Return (X, Y) of the center of cell containing provided text 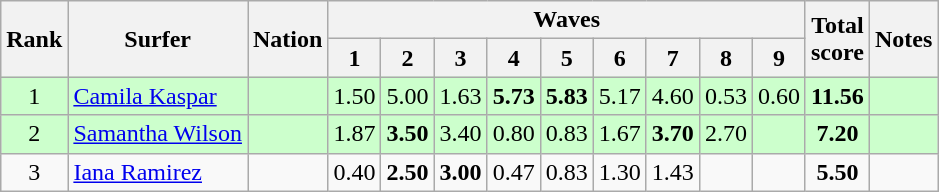
6 (620, 58)
Samantha Wilson (158, 134)
4.60 (672, 96)
11.56 (837, 96)
1.87 (354, 134)
Iana Ramirez (158, 172)
2.70 (726, 134)
5 (566, 58)
3.70 (672, 134)
5.50 (837, 172)
Waves (567, 20)
5.83 (566, 96)
5.00 (408, 96)
0.53 (726, 96)
0.60 (778, 96)
2.50 (408, 172)
3.50 (408, 134)
3.00 (460, 172)
0.47 (514, 172)
0.80 (514, 134)
Camila Kaspar (158, 96)
Totalscore (837, 39)
5.73 (514, 96)
8 (726, 58)
Rank (34, 39)
Surfer (158, 39)
7.20 (837, 134)
Notes (903, 39)
1.63 (460, 96)
7 (672, 58)
0.40 (354, 172)
3.40 (460, 134)
1.67 (620, 134)
1.43 (672, 172)
9 (778, 58)
1.30 (620, 172)
5.17 (620, 96)
Nation (288, 39)
1.50 (354, 96)
4 (514, 58)
